Search for the cell housing the specified text and yield its [x, y] center coordinate. 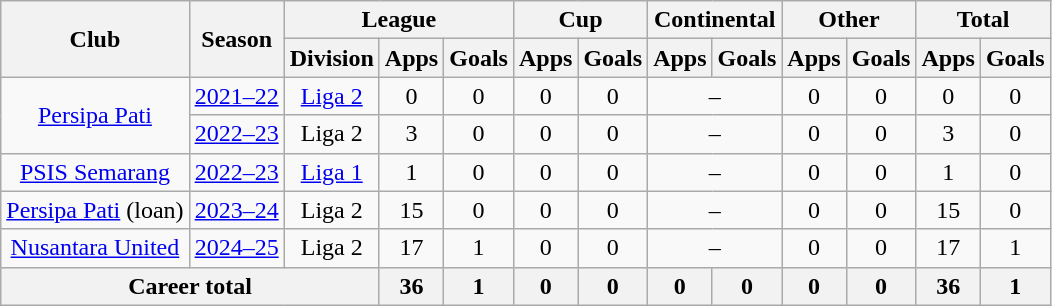
Nusantara United [95, 248]
League [398, 20]
Persipa Pati (loan) [95, 210]
PSIS Semarang [95, 172]
2021–22 [236, 96]
Career total [190, 286]
Continental [715, 20]
Division [332, 58]
Liga 1 [332, 172]
Persipa Pati [95, 115]
2024–25 [236, 248]
Other [849, 20]
Club [95, 39]
Cup [580, 20]
Season [236, 39]
2023–24 [236, 210]
Total [983, 20]
